Determine the (X, Y) coordinate at the center of the cell enclosing the given text.  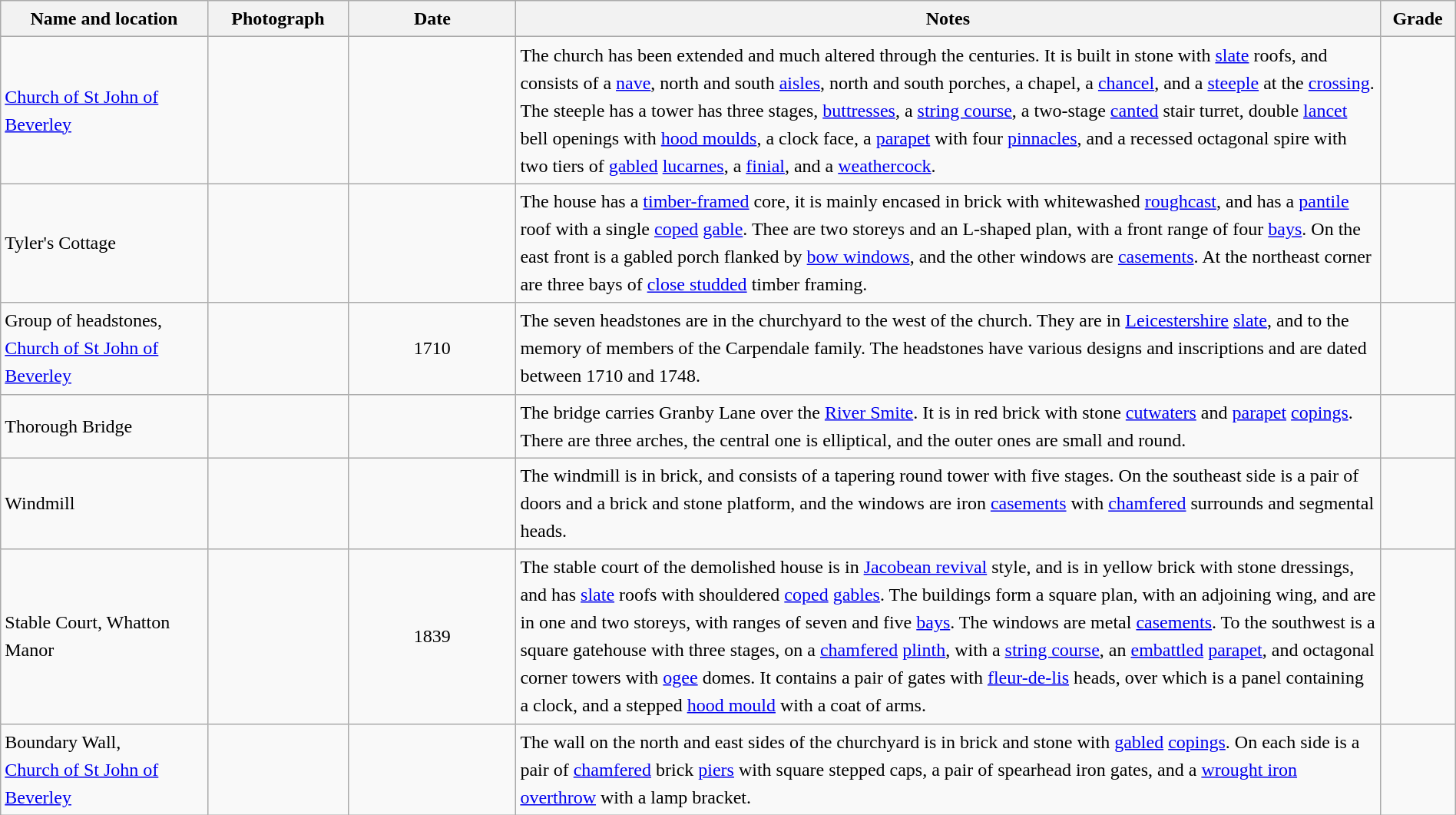
Grade (1418, 18)
Stable Court, Whatton Manor (104, 636)
Boundary Wall,Church of St John of Beverley (104, 770)
1839 (432, 636)
Group of headstones,Church of St John of Beverley (104, 349)
Date (432, 18)
Photograph (278, 18)
Tyler's Cottage (104, 243)
Thorough Bridge (104, 426)
Windmill (104, 504)
Name and location (104, 18)
Church of St John of Beverley (104, 111)
Notes (948, 18)
1710 (432, 349)
